Locate the cell with the specified text and output its [x, y] center coordinate. 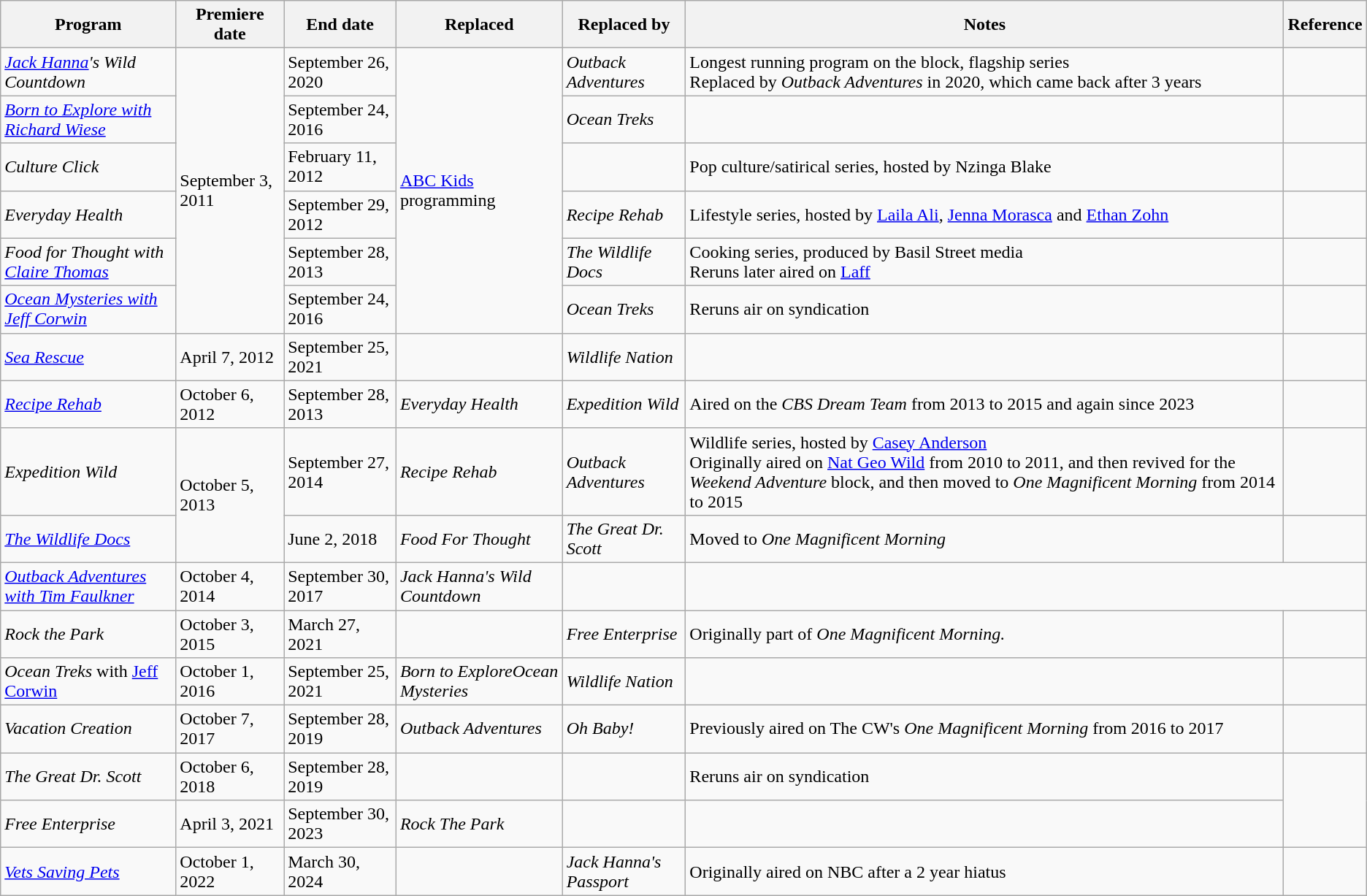
Oh Baby! [624, 729]
Vacation Creation [88, 729]
September 3, 2011 [230, 191]
Originally part of One Magnificent Morning. [984, 634]
Replaced [479, 25]
Replaced by [624, 25]
Food for Thought with Claire Thomas [88, 261]
Ocean Treks with Jeff Corwin [88, 682]
Outback Adventures with Tim Faulkner [88, 586]
September 30, 2023 [340, 824]
Lifestyle series, hosted by Laila Ali, Jenna Morasca and Ethan Zohn [984, 215]
Previously aired on The CW's One Magnificent Morning from 2016 to 2017 [984, 729]
Rock the Park [88, 634]
October 4, 2014 [230, 586]
Moved to One Magnificent Morning [984, 539]
Program [88, 25]
Jack Hanna's Passport [624, 872]
April 3, 2021 [230, 824]
Sea Rescue [88, 356]
September 30, 2017 [340, 586]
October 1, 2016 [230, 682]
October 3, 2015 [230, 634]
October 5, 2013 [230, 495]
Culture Click [88, 166]
Cooking series, produced by Basil Street mediaReruns later aired on Laff [984, 261]
Born to Explore with Richard Wiese [88, 120]
June 2, 2018 [340, 539]
March 30, 2024 [340, 872]
September 29, 2012 [340, 215]
April 7, 2012 [230, 356]
Notes [984, 25]
October 7, 2017 [230, 729]
September 26, 2020 [340, 72]
Originally aired on NBC after a 2 year hiatus [984, 872]
ABC Kids programming [479, 191]
Aired on the CBS Dream Team from 2013 to 2015 and again since 2023 [984, 405]
September 27, 2014 [340, 472]
End date [340, 25]
February 11, 2012 [340, 166]
Rock The Park [479, 824]
October 1, 2022 [230, 872]
March 27, 2021 [340, 634]
Vets Saving Pets [88, 872]
Pop culture/satirical series, hosted by Nzinga Blake [984, 166]
October 6, 2018 [230, 777]
Longest running program on the block, flagship seriesReplaced by Outback Adventures in 2020, which came back after 3 years [984, 72]
Reference [1325, 25]
October 6, 2012 [230, 405]
Born to ExploreOcean Mysteries [479, 682]
Premiere date [230, 25]
Food For Thought [479, 539]
Ocean Mysteries with Jeff Corwin [88, 310]
